Scan for the cell matching the given text and deliver its (X, Y) coordinate at center. 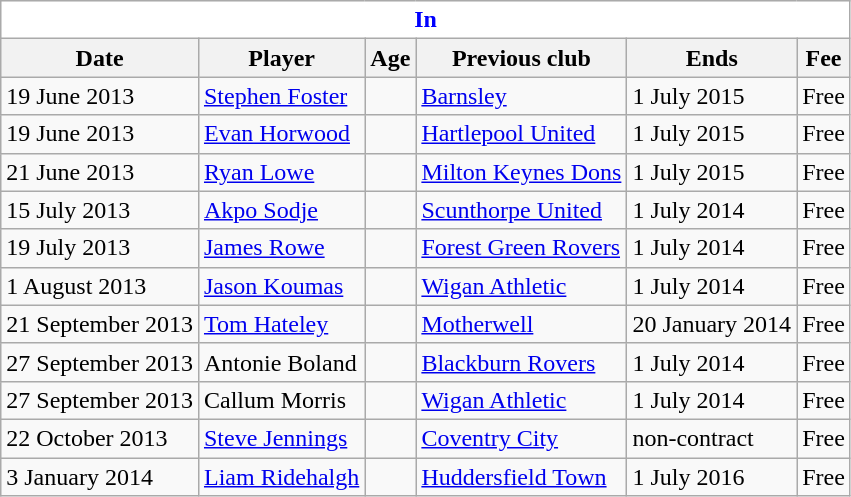
21 September 2013 (100, 324)
Tom Hateley (281, 324)
Evan Horwood (281, 134)
Hartlepool United (522, 134)
Motherwell (522, 324)
Date (100, 58)
Steve Jennings (281, 438)
Player (281, 58)
Ends (712, 58)
Antonie Boland (281, 362)
1 August 2013 (100, 286)
Barnsley (522, 96)
Huddersfield Town (522, 477)
Jason Koumas (281, 286)
James Rowe (281, 248)
Stephen Foster (281, 96)
Milton Keynes Dons (522, 172)
20 January 2014 (712, 324)
1 July 2016 (712, 477)
21 June 2013 (100, 172)
non-contract (712, 438)
Ryan Lowe (281, 172)
15 July 2013 (100, 210)
Coventry City (522, 438)
Blackburn Rovers (522, 362)
Akpo Sodje (281, 210)
Previous club (522, 58)
Liam Ridehalgh (281, 477)
22 October 2013 (100, 438)
Forest Green Rovers (522, 248)
19 July 2013 (100, 248)
Age (390, 58)
3 January 2014 (100, 477)
Fee (824, 58)
In (426, 20)
Callum Morris (281, 400)
Scunthorpe United (522, 210)
